Detect which cell encompasses the target text, then output its (X, Y) center coordinate. 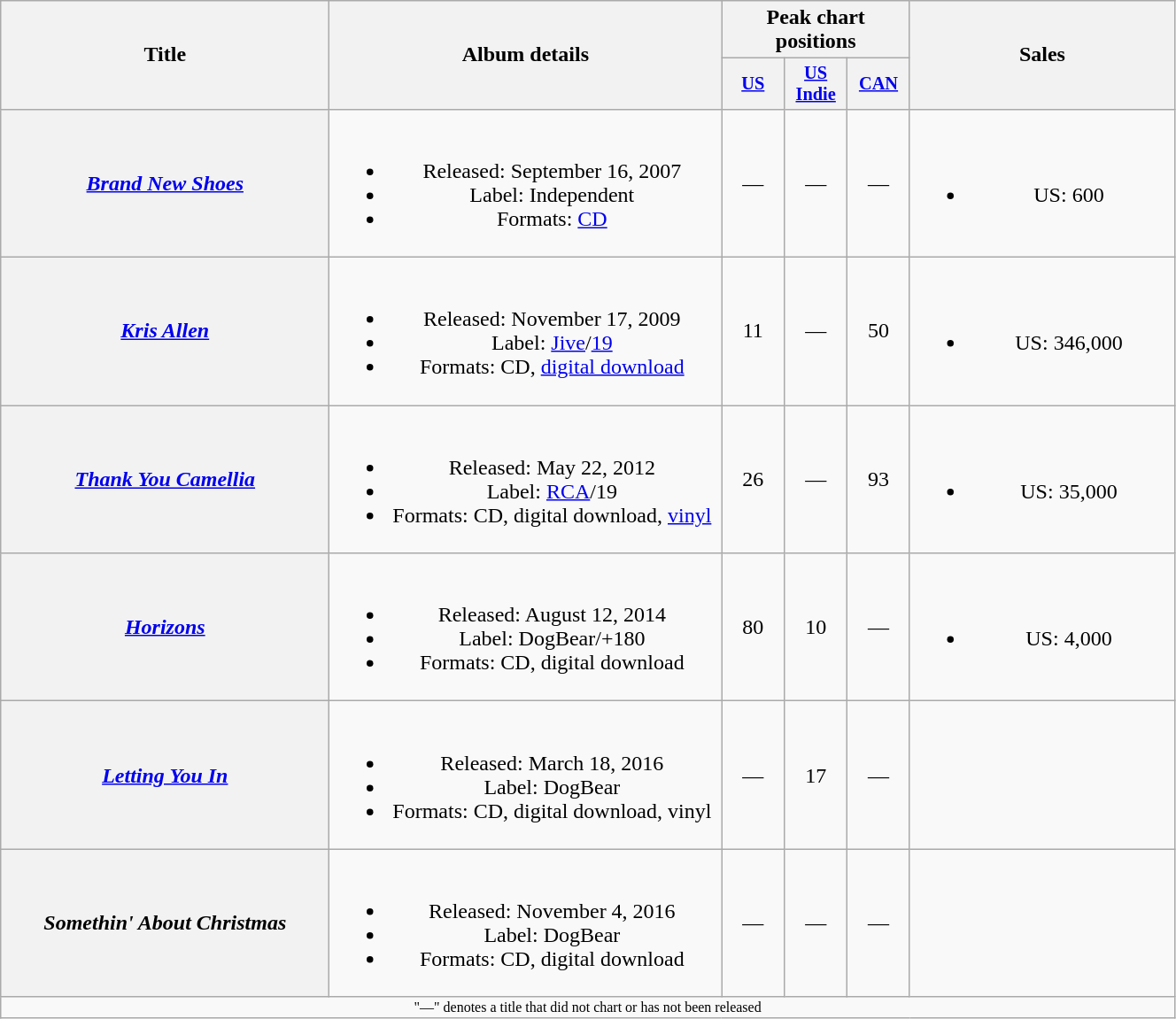
Released: May 22, 2012Label: RCA/19Formats: CD, digital download, vinyl (526, 480)
80 (753, 627)
Released: November 17, 2009Label: Jive/19Formats: CD, digital download (526, 331)
93 (878, 480)
Album details (526, 55)
US: 346,000 (1041, 331)
US: 4,000 (1041, 627)
Released: March 18, 2016Label: DogBearFormats: CD, digital download, vinyl (526, 776)
US Indie (816, 84)
17 (816, 776)
US: 35,000 (1041, 480)
US: 600 (1041, 182)
Horizons (165, 627)
Released: August 12, 2014Label: DogBear/+180Formats: CD, digital download (526, 627)
Kris Allen (165, 331)
Somethin' About Christmas (165, 923)
Released: September 16, 2007Label: IndependentFormats: CD (526, 182)
US (753, 84)
Peak chart positions (816, 30)
Title (165, 55)
"—" denotes a title that did not chart or has not been released (588, 1007)
10 (816, 627)
11 (753, 331)
26 (753, 480)
Letting You In (165, 776)
Brand New Shoes (165, 182)
CAN (878, 84)
50 (878, 331)
Released: November 4, 2016Label: DogBearFormats: CD, digital download (526, 923)
Sales (1041, 55)
Thank You Camellia (165, 480)
